Scan for the cell matching the given text and deliver its [x, y] coordinate at center. 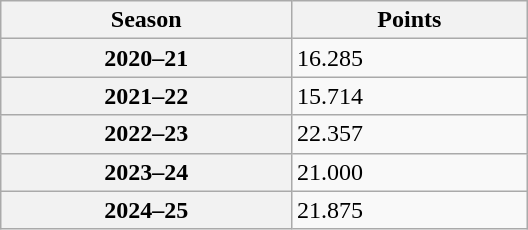
21.875 [410, 210]
2024–25 [146, 210]
21.000 [410, 172]
Points [410, 20]
Season [146, 20]
16.285 [410, 58]
15.714 [410, 96]
2022–23 [146, 134]
2020–21 [146, 58]
22.357 [410, 134]
2021–22 [146, 96]
2023–24 [146, 172]
